Output the (X, Y) coordinate of the center of the cell containing the given text.  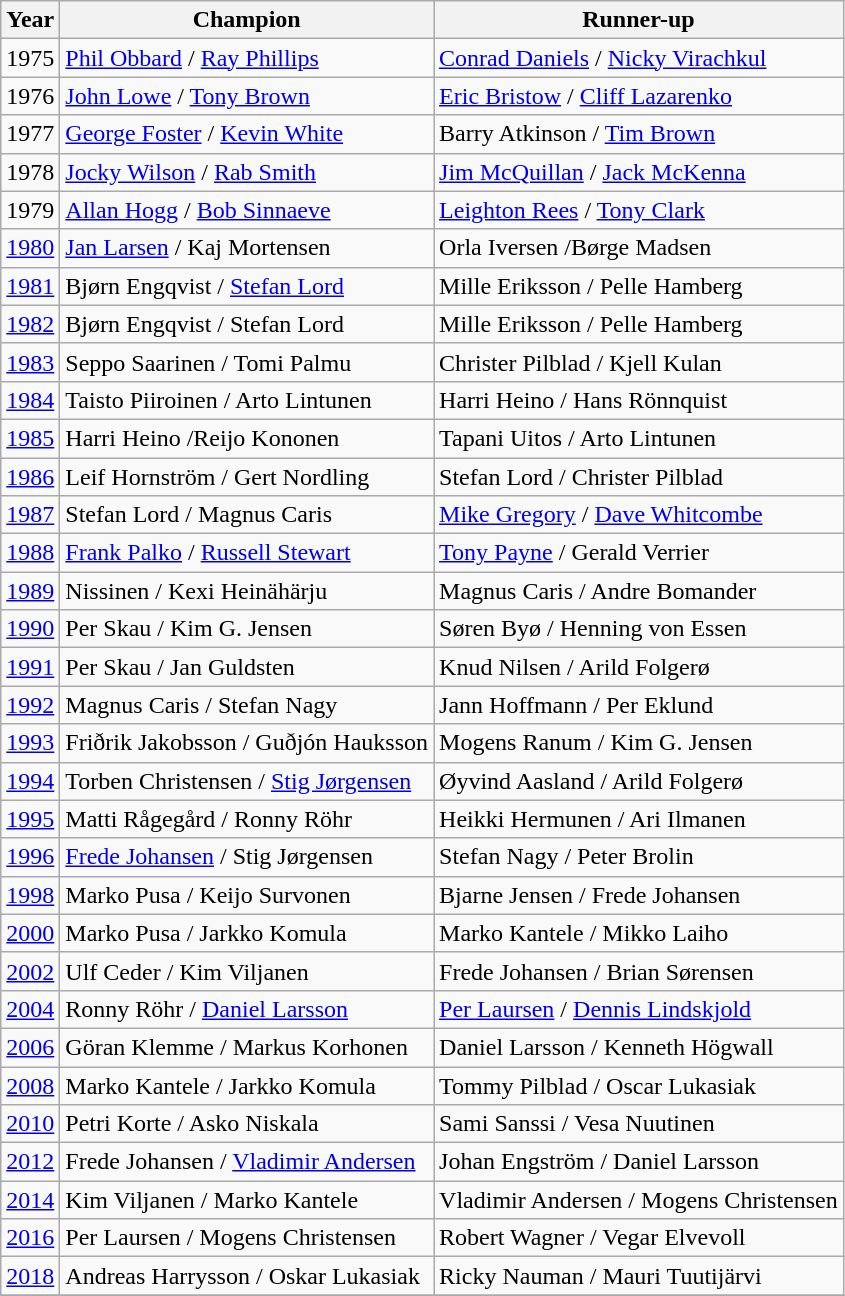
1993 (30, 743)
Per Laursen / Mogens Christensen (247, 1238)
Tony Payne / Gerald Verrier (639, 553)
1991 (30, 667)
Frede Johansen / Stig Jørgensen (247, 857)
Barry Atkinson / Tim Brown (639, 134)
Frede Johansen / Brian Sørensen (639, 971)
1975 (30, 58)
Per Laursen / Dennis Lindskjold (639, 1009)
1978 (30, 172)
Nissinen / Kexi Heinähärju (247, 591)
1987 (30, 515)
1986 (30, 477)
2002 (30, 971)
1994 (30, 781)
Torben Christensen / Stig Jørgensen (247, 781)
2010 (30, 1124)
Harri Heino / Hans Rönnquist (639, 400)
1983 (30, 362)
Per Skau / Kim G. Jensen (247, 629)
2000 (30, 933)
1996 (30, 857)
George Foster / Kevin White (247, 134)
Andreas Harrysson / Oskar Lukasiak (247, 1276)
1976 (30, 96)
2008 (30, 1085)
Year (30, 20)
Marko Pusa / Keijo Survonen (247, 895)
Per Skau / Jan Guldsten (247, 667)
Kim Viljanen / Marko Kantele (247, 1200)
2004 (30, 1009)
2012 (30, 1162)
1998 (30, 895)
Phil Obbard / Ray Phillips (247, 58)
1981 (30, 286)
Taisto Piiroinen / Arto Lintunen (247, 400)
Jim McQuillan / Jack McKenna (639, 172)
2018 (30, 1276)
1977 (30, 134)
Conrad Daniels / Nicky Virachkul (639, 58)
2006 (30, 1047)
Heikki Hermunen / Ari Ilmanen (639, 819)
Petri Korte / Asko Niskala (247, 1124)
Robert Wagner / Vegar Elvevoll (639, 1238)
Marko Kantele / Mikko Laiho (639, 933)
1985 (30, 438)
Johan Engström / Daniel Larsson (639, 1162)
1988 (30, 553)
Stefan Lord / Christer Pilblad (639, 477)
Christer Pilblad / Kjell Kulan (639, 362)
Stefan Lord / Magnus Caris (247, 515)
Allan Hogg / Bob Sinnaeve (247, 210)
1989 (30, 591)
1984 (30, 400)
John Lowe / Tony Brown (247, 96)
1980 (30, 248)
Jan Larsen / Kaj Mortensen (247, 248)
Göran Klemme / Markus Korhonen (247, 1047)
Marko Kantele / Jarkko Komula (247, 1085)
Matti Rågegård / Ronny Röhr (247, 819)
Frede Johansen / Vladimir Andersen (247, 1162)
Daniel Larsson / Kenneth Högwall (639, 1047)
Champion (247, 20)
1979 (30, 210)
Frank Palko / Russell Stewart (247, 553)
Søren Byø / Henning von Essen (639, 629)
Stefan Nagy / Peter Brolin (639, 857)
1995 (30, 819)
Tapani Uitos / Arto Lintunen (639, 438)
Øyvind Aasland / Arild Folgerø (639, 781)
Vladimir Andersen / Mogens Christensen (639, 1200)
Harri Heino /Reijo Kononen (247, 438)
Bjarne Jensen / Frede Johansen (639, 895)
Runner-up (639, 20)
Sami Sanssi / Vesa Nuutinen (639, 1124)
Knud Nilsen / Arild Folgerø (639, 667)
Jann Hoffmann / Per Eklund (639, 705)
Jocky Wilson / Rab Smith (247, 172)
Leif Hornström / Gert Nordling (247, 477)
2016 (30, 1238)
Eric Bristow / Cliff Lazarenko (639, 96)
Marko Pusa / Jarkko Komula (247, 933)
Friðrik Jakobsson / Guðjón Hauksson (247, 743)
Seppo Saarinen / Tomi Palmu (247, 362)
1992 (30, 705)
1990 (30, 629)
Ronny Röhr / Daniel Larsson (247, 1009)
Mike Gregory / Dave Whitcombe (639, 515)
Ulf Ceder / Kim Viljanen (247, 971)
Magnus Caris / Stefan Nagy (247, 705)
1982 (30, 324)
Orla Iversen /Børge Madsen (639, 248)
Ricky Nauman / Mauri Tuutijärvi (639, 1276)
Mogens Ranum / Kim G. Jensen (639, 743)
Magnus Caris / Andre Bomander (639, 591)
Leighton Rees / Tony Clark (639, 210)
Tommy Pilblad / Oscar Lukasiak (639, 1085)
2014 (30, 1200)
